Provide the [X, Y] coordinate of the cell's center where the given text is located.  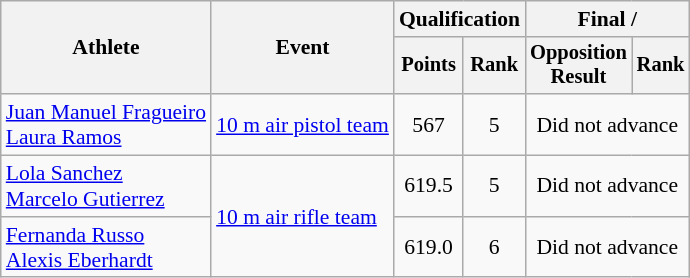
10 m air rifle team [302, 217]
619.0 [428, 248]
567 [428, 124]
OppositionResult [578, 66]
Qualification [460, 19]
6 [494, 248]
Fernanda RussoAlexis Eberhardt [106, 248]
10 m air pistol team [302, 124]
Lola SanchezMarcelo Gutierrez [106, 186]
Points [428, 66]
Athlete [106, 48]
Final / [607, 19]
619.5 [428, 186]
Juan Manuel FragueiroLaura Ramos [106, 124]
Event [302, 48]
